Capture the cell that displays the provided text and extract its (x, y) central coordinate. 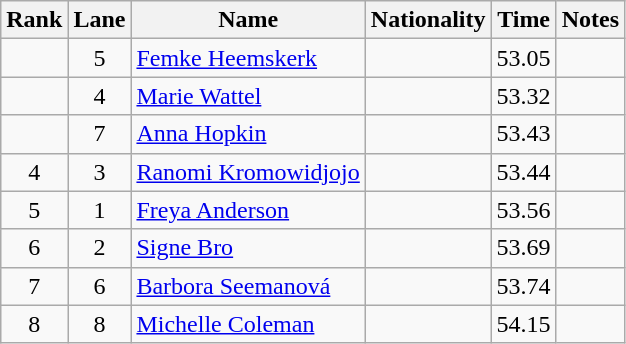
Anna Hopkin (248, 134)
Name (248, 20)
Barbora Seemanová (248, 286)
Signe Bro (248, 248)
Ranomi Kromowidjojo (248, 172)
Rank (34, 20)
54.15 (524, 324)
3 (100, 172)
53.56 (524, 210)
Freya Anderson (248, 210)
Marie Wattel (248, 96)
53.32 (524, 96)
2 (100, 248)
53.74 (524, 286)
1 (100, 210)
Michelle Coleman (248, 324)
53.43 (524, 134)
Femke Heemskerk (248, 58)
Time (524, 20)
53.69 (524, 248)
53.05 (524, 58)
53.44 (524, 172)
Notes (590, 20)
Lane (100, 20)
Nationality (428, 20)
